Provide the [x, y] coordinate of the cell's center where the given text is located.  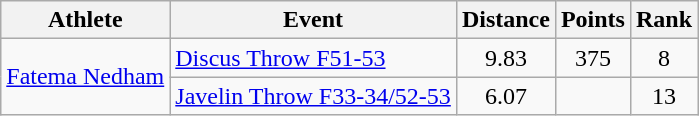
Event [314, 20]
Athlete [86, 20]
6.07 [506, 96]
9.83 [506, 58]
8 [664, 58]
375 [592, 58]
Distance [506, 20]
Discus Throw F51-53 [314, 58]
Javelin Throw F33-34/52-53 [314, 96]
Rank [664, 20]
Fatema Nedham [86, 77]
Points [592, 20]
13 [664, 96]
